Detect which cell encompasses the target text, then output its [x, y] center coordinate. 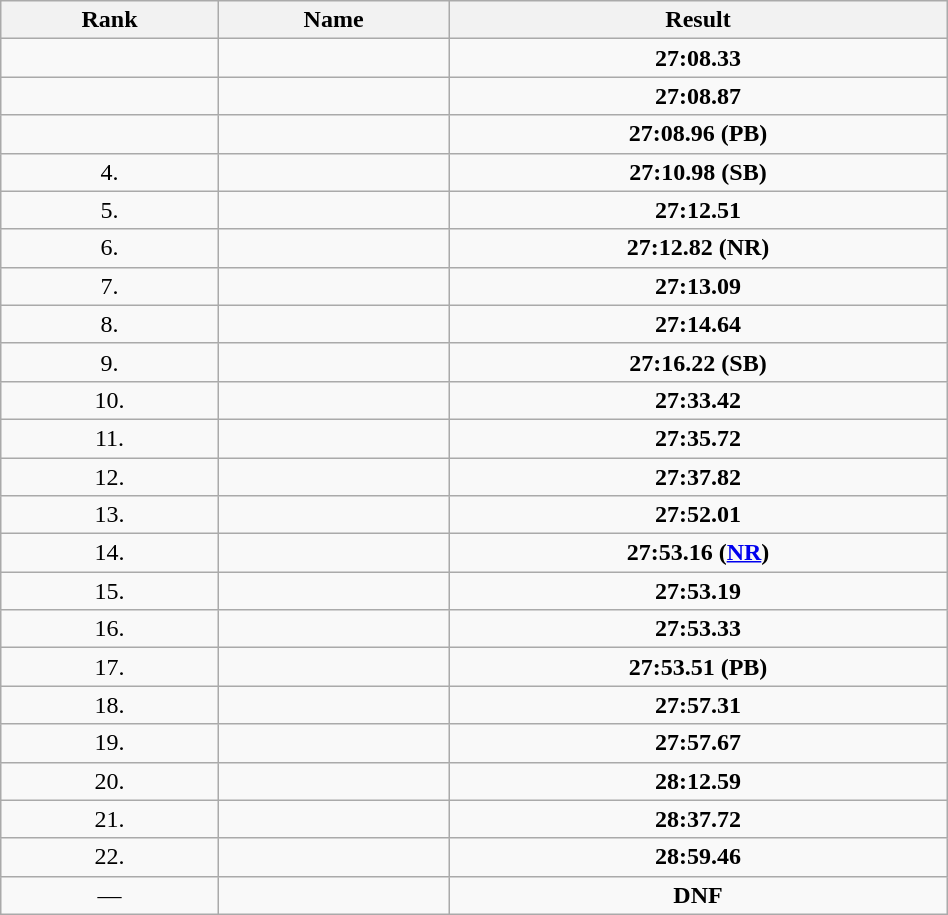
27:53.19 [698, 591]
DNF [698, 895]
22. [110, 857]
17. [110, 667]
16. [110, 629]
27:08.96 (PB) [698, 134]
11. [110, 438]
28:12.59 [698, 781]
27:53.51 (PB) [698, 667]
27:08.33 [698, 58]
27:53.33 [698, 629]
7. [110, 286]
14. [110, 553]
27:53.16 (NR) [698, 553]
27:52.01 [698, 515]
Rank [110, 20]
27:35.72 [698, 438]
27:12.82 (NR) [698, 248]
27:12.51 [698, 210]
13. [110, 515]
9. [110, 362]
4. [110, 172]
28:59.46 [698, 857]
15. [110, 591]
20. [110, 781]
Name [333, 20]
10. [110, 400]
5. [110, 210]
21. [110, 819]
27:13.09 [698, 286]
27:57.31 [698, 705]
28:37.72 [698, 819]
27:37.82 [698, 477]
27:10.98 (SB) [698, 172]
6. [110, 248]
— [110, 895]
18. [110, 705]
27:14.64 [698, 324]
27:33.42 [698, 400]
27:16.22 (SB) [698, 362]
12. [110, 477]
27:08.87 [698, 96]
19. [110, 743]
8. [110, 324]
Result [698, 20]
27:57.67 [698, 743]
